Extract the [x, y] coordinate from the center of the cell holding the provided text.  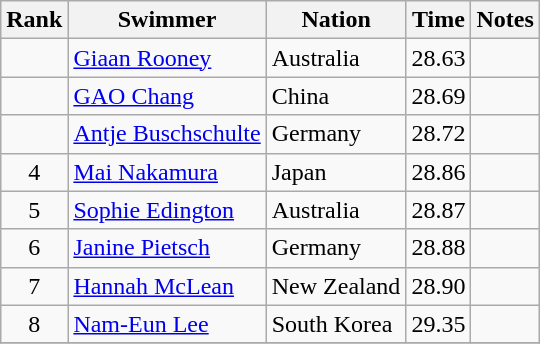
New Zealand [336, 286]
Hannah McLean [167, 286]
Giaan Rooney [167, 58]
Nam-Eun Lee [167, 324]
Mai Nakamura [167, 172]
6 [34, 248]
28.88 [438, 248]
Sophie Edington [167, 210]
Swimmer [167, 20]
China [336, 96]
28.72 [438, 134]
28.63 [438, 58]
Notes [505, 20]
Rank [34, 20]
8 [34, 324]
4 [34, 172]
7 [34, 286]
28.69 [438, 96]
Antje Buschschulte [167, 134]
Time [438, 20]
28.86 [438, 172]
Janine Pietsch [167, 248]
Japan [336, 172]
Nation [336, 20]
South Korea [336, 324]
28.90 [438, 286]
GAO Chang [167, 96]
28.87 [438, 210]
29.35 [438, 324]
5 [34, 210]
